Detect which cell encompasses the target text, then output its (x, y) center coordinate. 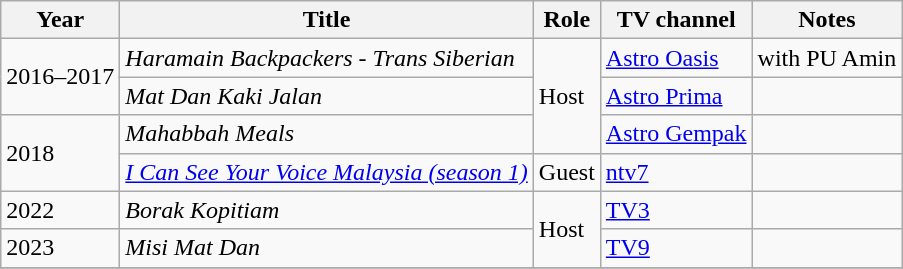
Year (60, 20)
Astro Oasis (676, 58)
Astro Gempak (676, 134)
Astro Prima (676, 96)
Borak Kopitiam (326, 210)
ntv7 (676, 172)
Notes (827, 20)
TV3 (676, 210)
Role (566, 20)
2018 (60, 153)
2016–2017 (60, 77)
Guest (566, 172)
2022 (60, 210)
I Can See Your Voice Malaysia (season 1) (326, 172)
Haramain Backpackers - Trans Siberian (326, 58)
TV9 (676, 248)
Title (326, 20)
Mat Dan Kaki Jalan (326, 96)
TV channel (676, 20)
2023 (60, 248)
Mahabbah Meals (326, 134)
Misi Mat Dan (326, 248)
with PU Amin (827, 58)
